For the text-containing cell, return its midpoint in (x, y) coordinate format. 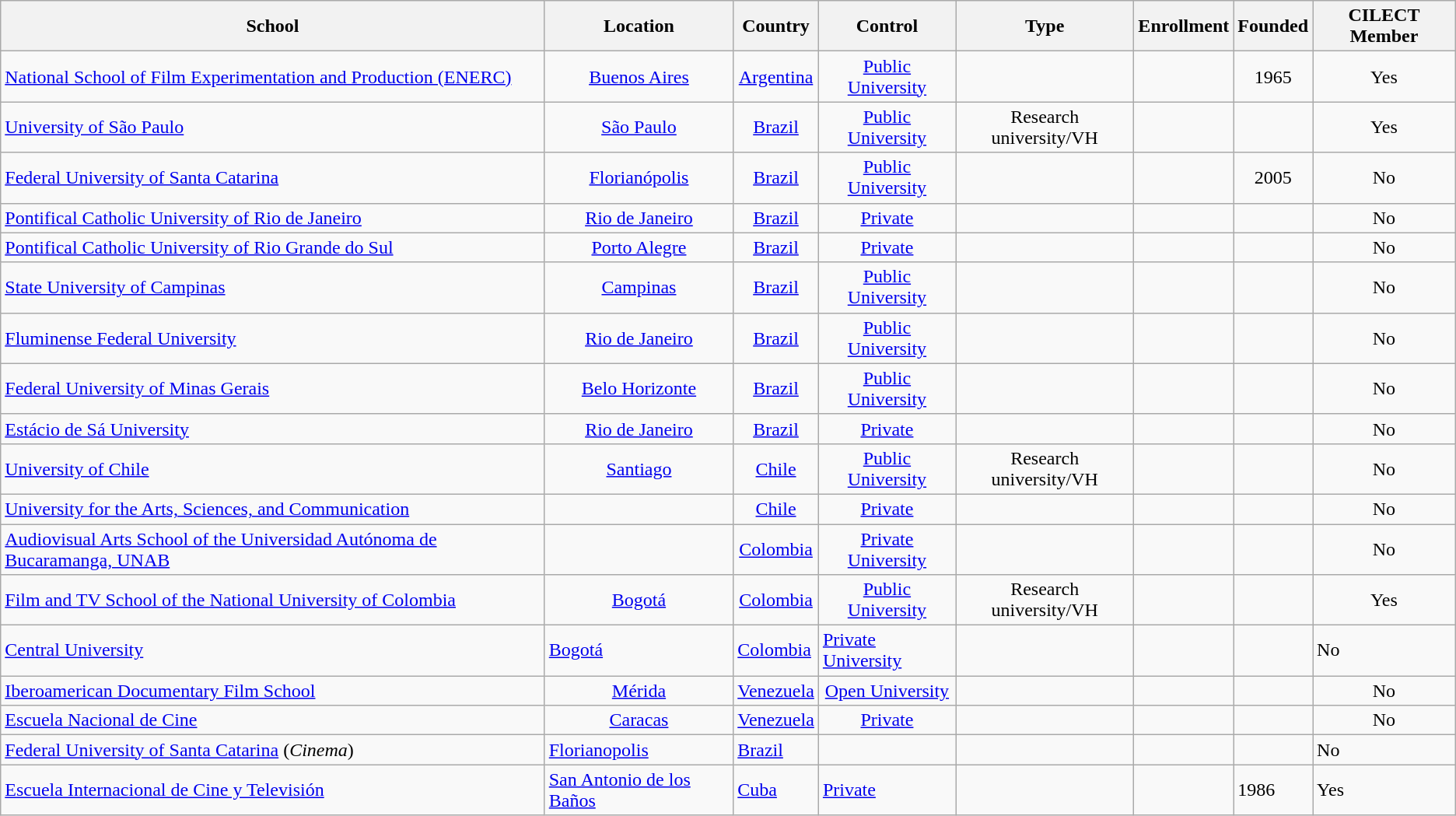
1965 (1273, 76)
Argentina (776, 76)
Florianopolis (639, 750)
National School of Film Experimentation and Production (ENERC) (272, 76)
Iberoamerican Documentary Film School (272, 691)
Federal University of Santa Catarina (Cinema) (272, 750)
Porto Alegre (639, 247)
Enrollment (1184, 26)
Central University (272, 650)
Federal University of Santa Catarina (272, 177)
Location (639, 26)
CILECT Member (1384, 26)
São Paulo (639, 128)
Pontifical Catholic University of Rio de Janeiro (272, 218)
Audiovisual Arts School of the Universidad Autónoma de Bucaramanga, UNAB (272, 549)
Federal University of Minas Gerais (272, 389)
Country (776, 26)
Florianópolis (639, 177)
Buenos Aires (639, 76)
Open University (887, 691)
Type (1044, 26)
Founded (1273, 26)
University for the Arts, Sciences, and Communication (272, 509)
Estácio de Sá University (272, 429)
Pontifical Catholic University of Rio Grande do Sul (272, 247)
University of São Paulo (272, 128)
Fluminense Federal University (272, 338)
School (272, 26)
San Antonio de los Baños (639, 790)
2005 (1273, 177)
University of Chile (272, 468)
Caracas (639, 720)
Control (887, 26)
1986 (1273, 790)
Santiago (639, 468)
Mérida (639, 691)
Film and TV School of the National University of Colombia (272, 601)
State University of Campinas (272, 288)
Belo Horizonte (639, 389)
Cuba (776, 790)
Campinas (639, 288)
Escuela Internacional de Cine y Televisión (272, 790)
Escuela Nacional de Cine (272, 720)
